Provide the [x, y] coordinate of the cell's center where the given text is located.  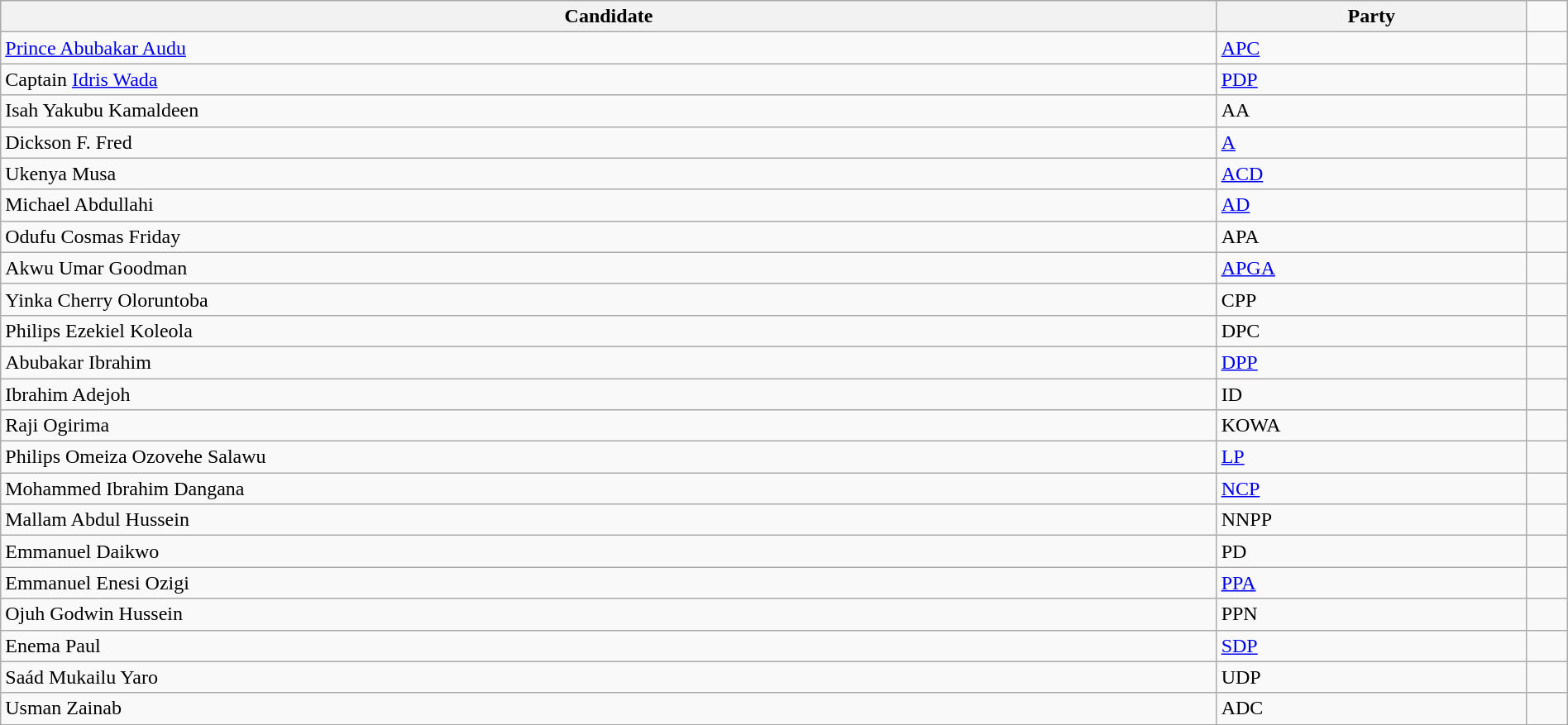
PDP [1371, 79]
Mohammed Ibrahim Dangana [609, 489]
Odufu Cosmas Friday [609, 236]
NNPP [1371, 520]
Captain Idris Wada [609, 79]
SDP [1371, 646]
Raji Ogirima [609, 426]
AD [1371, 205]
Emmanuel Enesi Ozigi [609, 583]
Philips Omeiza Ozovehe Salawu [609, 457]
Prince Abubakar Audu [609, 48]
NCP [1371, 489]
Enema Paul [609, 646]
Ibrahim Adejoh [609, 394]
Party [1371, 17]
AA [1371, 111]
CPP [1371, 299]
Philips Ezekiel Koleola [609, 331]
UDP [1371, 677]
ID [1371, 394]
APC [1371, 48]
APGA [1371, 268]
ADC [1371, 708]
Usman Zainab [609, 708]
Akwu Umar Goodman [609, 268]
LP [1371, 457]
PD [1371, 551]
Michael Abdullahi [609, 205]
Mallam Abdul Hussein [609, 520]
Ojuh Godwin Hussein [609, 614]
Candidate [609, 17]
Emmanuel Daikwo [609, 551]
ACD [1371, 174]
PPA [1371, 583]
Yinka Cherry Oloruntoba [609, 299]
KOWA [1371, 426]
DPC [1371, 331]
APA [1371, 236]
Abubakar Ibrahim [609, 362]
Ukenya Musa [609, 174]
A [1371, 142]
Saád Mukailu Yaro [609, 677]
PPN [1371, 614]
Isah Yakubu Kamaldeen [609, 111]
Dickson F. Fred [609, 142]
DPP [1371, 362]
